Extract the (X, Y) coordinate from the center of the cell holding the provided text.  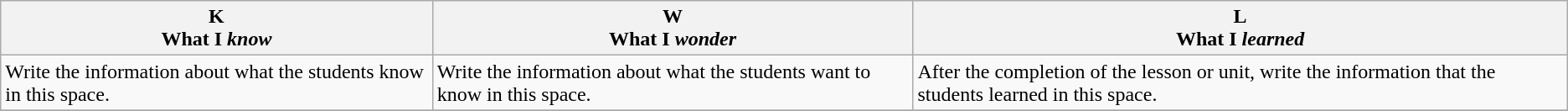
After the completion of the lesson or unit, write the information that the students learned in this space. (1240, 82)
LWhat I learned (1240, 29)
WWhat I wonder (673, 29)
Write the information about what the students know in this space. (216, 82)
Write the information about what the students want to know in this space. (673, 82)
KWhat I know (216, 29)
